Detect which cell encompasses the target text, then output its (x, y) center coordinate. 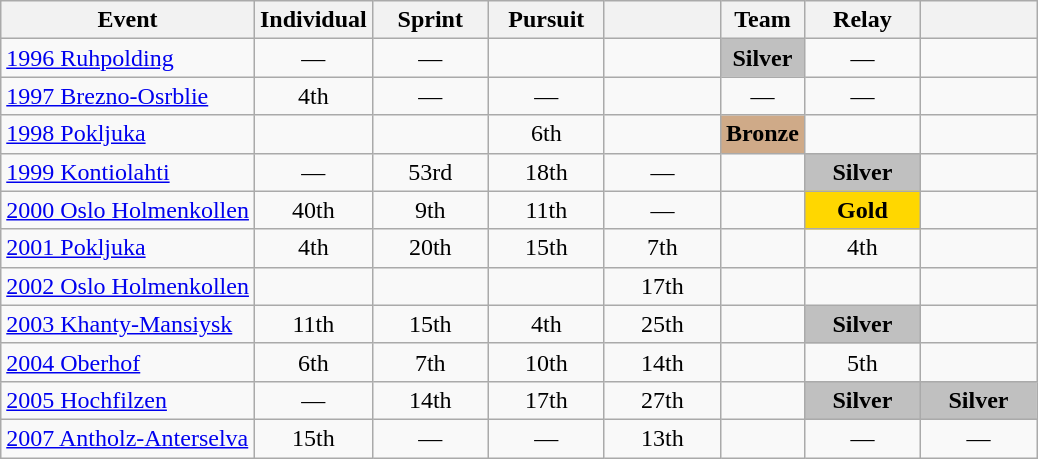
53rd (430, 172)
1996 Ruhpolding (128, 58)
Sprint (430, 20)
2004 Oberhof (128, 362)
1998 Pokljuka (128, 134)
1999 Kontiolahti (128, 172)
18th (546, 172)
40th (313, 210)
20th (430, 248)
5th (862, 362)
13th (662, 438)
2007 Antholz-Anterselva (128, 438)
2003 Khanty-Mansiysk (128, 324)
10th (546, 362)
Gold (862, 210)
Relay (862, 20)
25th (662, 324)
2002 Oslo Holmenkollen (128, 286)
2001 Pokljuka (128, 248)
Individual (313, 20)
Team (762, 20)
Pursuit (546, 20)
27th (662, 400)
9th (430, 210)
1997 Brezno-Osrblie (128, 96)
Event (128, 20)
Bronze (762, 134)
2000 Oslo Holmenkollen (128, 210)
2005 Hochfilzen (128, 400)
